For the text-containing cell, return its midpoint in (X, Y) coordinate format. 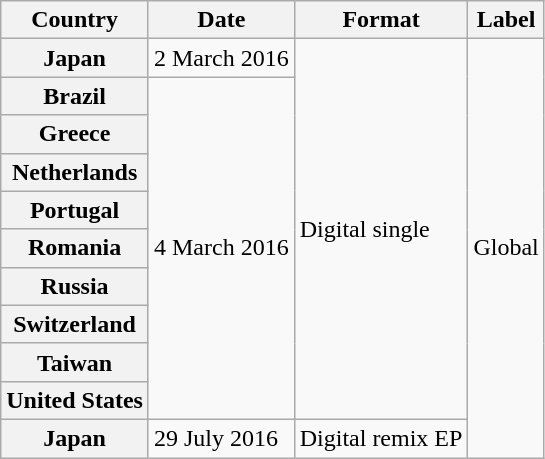
Brazil (75, 96)
Digital remix EP (381, 438)
United States (75, 400)
4 March 2016 (221, 248)
Global (506, 248)
Romania (75, 248)
2 March 2016 (221, 58)
Country (75, 20)
Taiwan (75, 362)
29 July 2016 (221, 438)
Digital single (381, 230)
Switzerland (75, 324)
Netherlands (75, 172)
Greece (75, 134)
Format (381, 20)
Label (506, 20)
Russia (75, 286)
Date (221, 20)
Portugal (75, 210)
